Return the [X, Y] coordinate for the center point of the cell that contains the specified text.  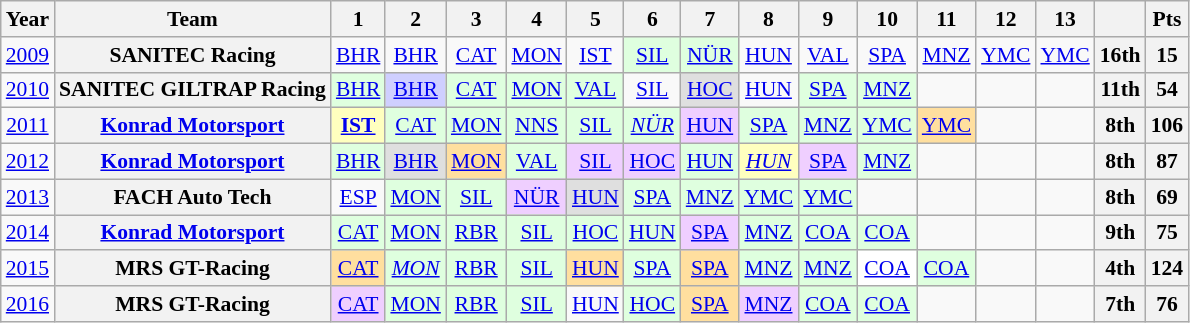
2012 [28, 162]
2013 [28, 197]
1 [358, 19]
54 [1168, 90]
ESP [358, 197]
Year [28, 19]
2015 [28, 269]
16th [1120, 55]
10 [886, 19]
SANITEC GILTRAP Racing [192, 90]
11 [946, 19]
4 [536, 19]
2011 [28, 126]
106 [1168, 126]
2010 [28, 90]
NNS [536, 126]
2 [416, 19]
2014 [28, 233]
5 [596, 19]
SANITEC Racing [192, 55]
Pts [1168, 19]
11th [1120, 90]
124 [1168, 269]
76 [1168, 304]
FACH Auto Tech [192, 197]
7 [710, 19]
9 [828, 19]
8 [768, 19]
69 [1168, 197]
9th [1120, 233]
75 [1168, 233]
Team [192, 19]
2016 [28, 304]
15 [1168, 55]
87 [1168, 162]
12 [1006, 19]
4th [1120, 269]
6 [652, 19]
2009 [28, 55]
13 [1064, 19]
3 [476, 19]
7th [1120, 304]
